Return the (x, y) coordinate for the center point of the cell that contains the specified text.  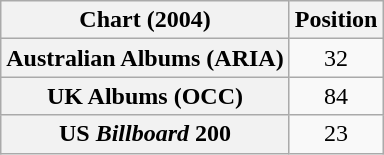
23 (336, 134)
Chart (2004) (145, 20)
32 (336, 58)
Position (336, 20)
84 (336, 96)
US Billboard 200 (145, 134)
Australian Albums (ARIA) (145, 58)
UK Albums (OCC) (145, 96)
